For the text-containing cell, return its midpoint in (X, Y) coordinate format. 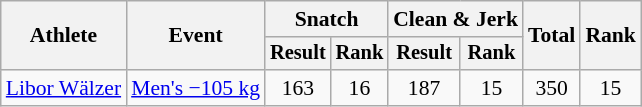
Clean & Jerk (456, 19)
Athlete (64, 36)
350 (552, 88)
Total (552, 36)
16 (360, 88)
163 (298, 88)
Men's −105 kg (196, 88)
Libor Wälzer (64, 88)
Snatch (326, 19)
187 (424, 88)
Event (196, 36)
